From the cell containing the given text, extract its center point as (X, Y) coordinate. 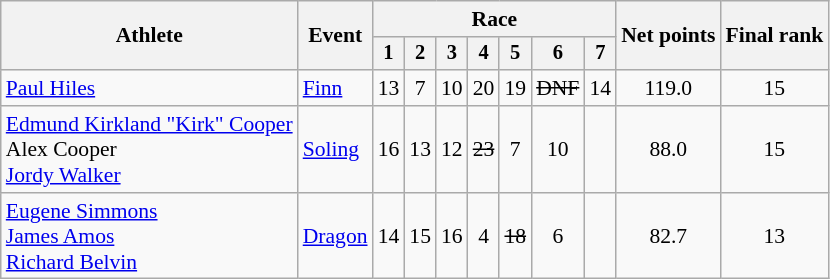
Event (336, 36)
Paul Hiles (150, 88)
16 (389, 150)
Net points (668, 36)
14 (600, 88)
4 (484, 54)
12 (452, 150)
Finn (336, 88)
88.0 (668, 150)
Edmund Kirkland "Kirk" Cooper Alex Cooper Jordy Walker (150, 150)
5 (515, 54)
Race (495, 19)
1 (389, 54)
20 (484, 88)
3 (452, 54)
19 (515, 88)
Final rank (774, 36)
2 (420, 54)
DNF (558, 88)
23 (484, 150)
Athlete (150, 36)
119.0 (668, 88)
Soling (336, 150)
6 (558, 54)
